Locate the cell with the specified text and output its (x, y) center coordinate. 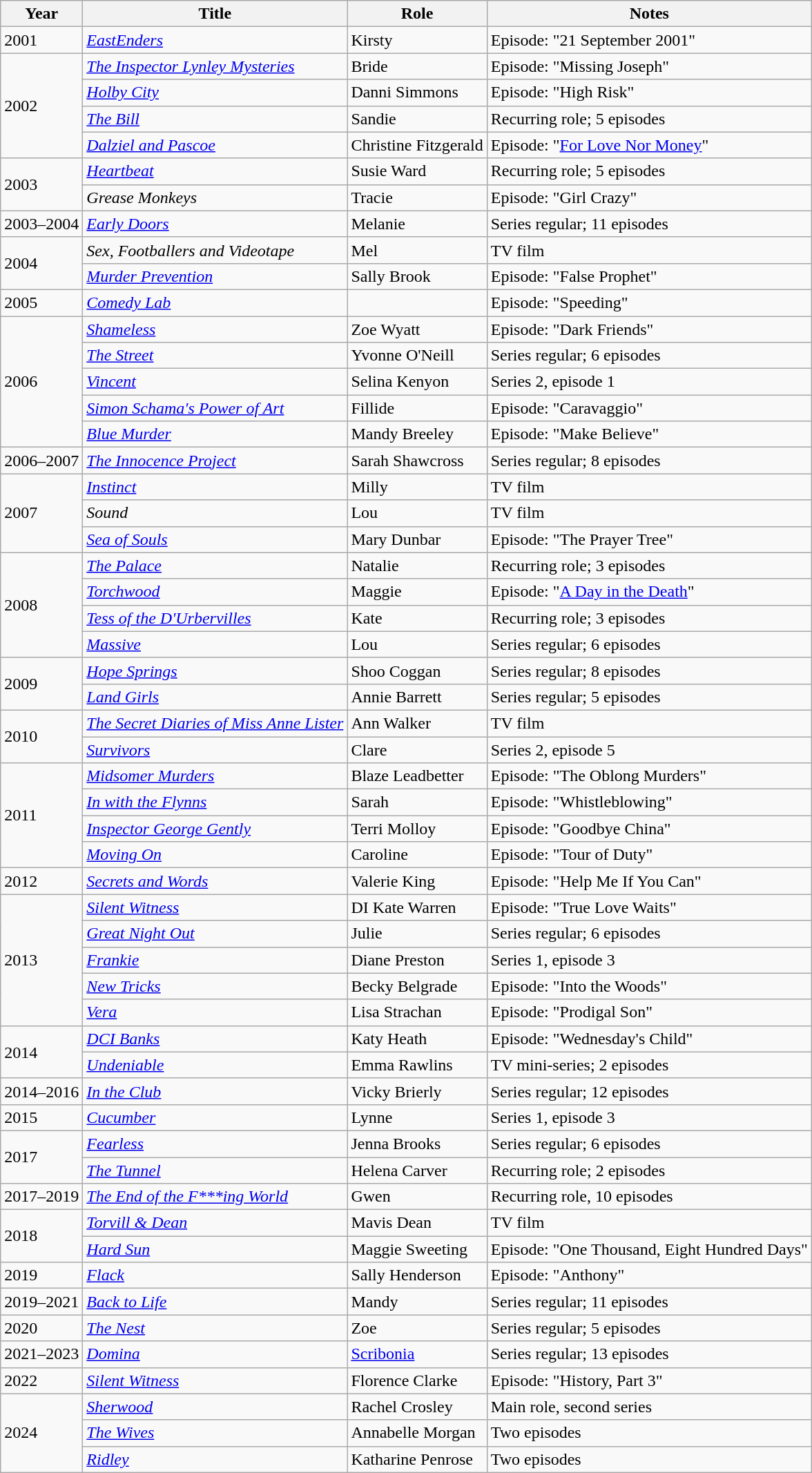
2019 (41, 1275)
TV mini-series; 2 episodes (649, 1065)
Domina (215, 1354)
Episode: "Help Me If You Can" (649, 881)
Sherwood (215, 1407)
Lisa Strachan (417, 1012)
Sex, Footballers and Videotape (215, 250)
Survivors (215, 749)
Secrets and Words (215, 881)
Milly (417, 487)
2006 (41, 382)
Early Doors (215, 224)
Vicky Brierly (417, 1091)
Heartbeat (215, 171)
Mavis Dean (417, 1223)
2007 (41, 513)
Bride (417, 66)
Zoe (417, 1328)
Murder Prevention (215, 276)
Inspector George Gently (215, 829)
Episode: "Missing Joseph" (649, 66)
Kirsty (417, 40)
2010 (41, 736)
Blaze Leadbetter (417, 776)
Clare (417, 749)
Episode: "A Day in the Death" (649, 592)
Episode: "21 September 2001" (649, 40)
Flack (215, 1275)
Blue Murder (215, 434)
2017–2019 (41, 1197)
Great Night Out (215, 934)
Tracie (417, 198)
Series regular; 12 episodes (649, 1091)
New Tricks (215, 986)
Grease Monkeys (215, 198)
Julie (417, 934)
Annie Barrett (417, 697)
2015 (41, 1117)
2009 (41, 684)
Rachel Crosley (417, 1407)
The Nest (215, 1328)
Sandie (417, 119)
Series regular; 13 episodes (649, 1354)
Episode: "Caravaggio" (649, 408)
Role (417, 14)
Katy Heath (417, 1039)
2011 (41, 816)
Recurring role; 2 episodes (649, 1171)
Maggie (417, 592)
Valerie King (417, 881)
EastEnders (215, 40)
2003–2004 (41, 224)
The Inspector Lynley Mysteries (215, 66)
Katharine Penrose (417, 1459)
Series 2, episode 1 (649, 382)
Ridley (215, 1459)
2019–2021 (41, 1302)
Episode: "The Prayer Tree" (649, 539)
The Bill (215, 119)
Simon Schama's Power of Art (215, 408)
2014 (41, 1052)
The Palace (215, 566)
DCI Banks (215, 1039)
2001 (41, 40)
2003 (41, 184)
Title (215, 14)
Susie Ward (417, 171)
Back to Life (215, 1302)
2002 (41, 106)
Dalziel and Pascoe (215, 145)
Diane Preston (417, 960)
Torvill & Dean (215, 1223)
Massive (215, 644)
Caroline (417, 855)
Melanie (417, 224)
Ann Walker (417, 723)
2020 (41, 1328)
Episode: "Wednesday's Child" (649, 1039)
Sally Henderson (417, 1275)
Jenna Brooks (417, 1144)
Torchwood (215, 592)
Year (41, 14)
Sound (215, 513)
Mandy Breeley (417, 434)
Episode: "Whistleblowing" (649, 802)
Holby City (215, 93)
Hard Sun (215, 1249)
Series 2, episode 5 (649, 749)
Kate (417, 618)
The Tunnel (215, 1171)
Lynne (417, 1117)
Land Girls (215, 697)
Mel (417, 250)
2021–2023 (41, 1354)
Undeniable (215, 1065)
Gwen (417, 1197)
Episode: "Tour of Duty" (649, 855)
2024 (41, 1433)
2004 (41, 263)
Frankie (215, 960)
Hope Springs (215, 671)
Recurring role, 10 episodes (649, 1197)
Sarah (417, 802)
Episode: "The Oblong Murders" (649, 776)
Episode: "For Love Nor Money" (649, 145)
Notes (649, 14)
Emma Rawlins (417, 1065)
Episode: "Prodigal Son" (649, 1012)
Yvonne O'Neill (417, 356)
Shoo Coggan (417, 671)
The End of the F***ing World (215, 1197)
Instinct (215, 487)
Main role, second series (649, 1407)
Episode: "Speeding" (649, 302)
Annabelle Morgan (417, 1433)
Terri Molloy (417, 829)
Christine Fitzgerald (417, 145)
In the Club (215, 1091)
DI Kate Warren (417, 907)
Episode: "Dark Friends" (649, 329)
Shameless (215, 329)
Episode: "Make Believe" (649, 434)
Moving On (215, 855)
2013 (41, 960)
Sally Brook (417, 276)
The Innocence Project (215, 461)
Scribonia (417, 1354)
Episode: "History, Part 3" (649, 1380)
2018 (41, 1236)
Selina Kenyon (417, 382)
Sarah Shawcross (417, 461)
Mandy (417, 1302)
2006–2007 (41, 461)
2022 (41, 1380)
Episode: "Girl Crazy" (649, 198)
Episode: "Into the Woods" (649, 986)
2008 (41, 605)
Fillide (417, 408)
Fearless (215, 1144)
Zoe Wyatt (417, 329)
2017 (41, 1157)
The Street (215, 356)
Helena Carver (417, 1171)
Mary Dunbar (417, 539)
Episode: "Anthony" (649, 1275)
In with the Flynns (215, 802)
Natalie (417, 566)
Becky Belgrade (417, 986)
Episode: "True Love Waits" (649, 907)
Episode: "High Risk" (649, 93)
Sea of Souls (215, 539)
Vera (215, 1012)
Vincent (215, 382)
Episode: "False Prophet" (649, 276)
Danni Simmons (417, 93)
Episode: "Goodbye China" (649, 829)
The Wives (215, 1433)
Cucumber (215, 1117)
Episode: "One Thousand, Eight Hundred Days" (649, 1249)
Midsomer Murders (215, 776)
2005 (41, 302)
2012 (41, 881)
Maggie Sweeting (417, 1249)
Tess of the D'Urbervilles (215, 618)
The Secret Diaries of Miss Anne Lister (215, 723)
Comedy Lab (215, 302)
2014–2016 (41, 1091)
Florence Clarke (417, 1380)
